From the cell containing the given text, extract its center point as [X, Y] coordinate. 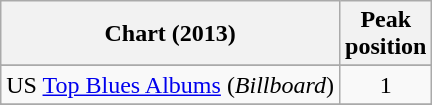
1 [386, 85]
Chart (2013) [170, 34]
US Top Blues Albums (Billboard) [170, 85]
Peakposition [386, 34]
